Identify which cell holds the provided text, then report its [x, y] central coordinate. 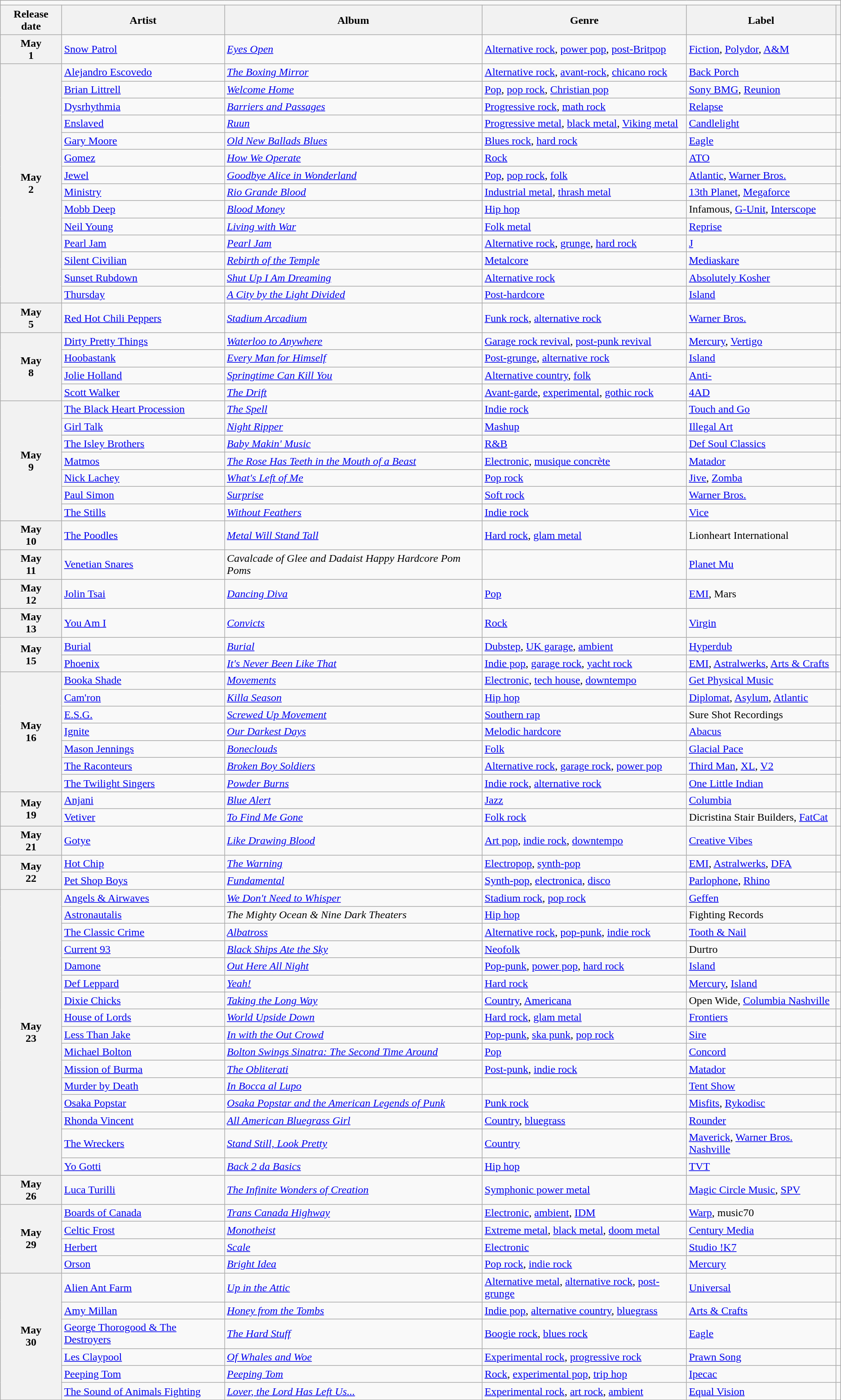
May5 [31, 318]
Nick Lachey [143, 478]
Paul Simon [143, 495]
Dubstep, UK garage, ambient [584, 646]
Country [584, 1143]
Alternative rock, avant-rock, chicano rock [584, 72]
Movements [354, 680]
Geffen [761, 898]
Misfits, Rykodisc [761, 1103]
Magic Circle Music, SPV [761, 1190]
Barriers and Passages [354, 107]
Our Darkest Days [354, 732]
Waterloo to Anywhere [354, 341]
May12 [31, 594]
Surprise [354, 495]
Blue Alert [354, 800]
May26 [31, 1190]
Synth-pop, electronica, disco [584, 881]
In with the Out Crowd [354, 1035]
Gotye [143, 840]
Folk metal [584, 226]
Equal Vision [761, 1391]
May21 [31, 840]
Alternative rock, grunge, hard rock [584, 244]
Candlelight [761, 124]
Black Ships Ate the Sky [354, 949]
R&B [584, 444]
Back 2 da Basics [354, 1167]
The Boxing Mirror [354, 72]
The Classic Crime [143, 932]
The Spell [354, 409]
Cam'ron [143, 698]
J [761, 244]
George Thorogood & The Destroyers [143, 1334]
Welcome Home [354, 89]
May1 [31, 49]
The Twilight Singers [143, 783]
The Obliterati [354, 1069]
Planet Mu [761, 564]
The Sound of Animals Fighting [143, 1391]
Garage rock revival, post-punk revival [584, 341]
EMI, Astralwerks, DFA [761, 864]
The Poodles [143, 536]
Pop-punk, power pop, hard rock [584, 966]
House of Lords [143, 1018]
The Isley Brothers [143, 444]
Alternative metal, alternative rock, post-grunge [584, 1287]
Alternative rock, pop-punk, indie rock [584, 932]
Vetiver [143, 817]
Rhonda Vincent [143, 1120]
Concord [761, 1052]
Scott Walker [143, 392]
Rebirth of the Temple [354, 261]
Experimental rock, progressive rock [584, 1357]
Industrial metal, thrash metal [584, 192]
Out Here All Night [354, 966]
Night Ripper [354, 427]
Hard rock [584, 983]
Post-punk, indie rock [584, 1069]
Fighting Records [761, 915]
Rounder [761, 1120]
Mission of Burma [143, 1069]
TVT [761, 1167]
Herbert [143, 1247]
The Infinite Wonders of Creation [354, 1190]
All American Bluegrass Girl [354, 1120]
ATO [761, 158]
Folk rock [584, 817]
EMI, Astralwerks, Arts & Crafts [761, 663]
Soft rock [584, 495]
Taking the Long Way [354, 1000]
Alternative country, folk [584, 375]
Albatross [354, 932]
Snow Patrol [143, 49]
Matmos [143, 461]
Alternative rock, power pop, post-Britpop [584, 49]
The Hard Stuff [354, 1334]
The Mighty Ocean & Nine Dark Theaters [354, 915]
Dirty Pretty Things [143, 341]
Enslaved [143, 124]
Infamous, G-Unit, Interscope [761, 209]
In Bocca al Lupo [354, 1086]
Stand Still, Look Pretty [354, 1143]
Sire [761, 1035]
Goodbye Alice in Wonderland [354, 175]
Murder by Death [143, 1086]
Diplomat, Asylum, Atlantic [761, 698]
May15 [31, 655]
Jewel [143, 175]
Ignite [143, 732]
Def Soul Classics [761, 444]
Label [761, 20]
Fundamental [354, 881]
Neil Young [143, 226]
Genre [584, 20]
Country, Americana [584, 1000]
Thursday [143, 295]
Honey from the Tombs [354, 1311]
Universal [761, 1287]
Artist [143, 20]
Southern rap [584, 715]
Old New Ballads Blues [354, 141]
Less Than Jake [143, 1035]
Country, bluegrass [584, 1120]
Screwed Up Movement [354, 715]
Alejandro Escovedo [143, 72]
The Stills [143, 512]
To Find Me Gone [354, 817]
Indie rock, alternative rock [584, 783]
Jive, Zomba [761, 478]
Sony BMG, Reunion [761, 89]
How We Operate [354, 158]
13th Planet, Megaforce [761, 192]
Mobb Deep [143, 209]
Broken Boy Soldiers [354, 766]
The Warning [354, 864]
Jolin Tsai [143, 594]
Gomez [143, 158]
You Am I [143, 623]
Monotheist [354, 1230]
Angels & Airwaves [143, 898]
May22 [31, 872]
The Black Heart Procession [143, 409]
Alien Ant Farm [143, 1287]
Living with War [354, 226]
Atlantic, Warner Bros. [761, 175]
Scale [354, 1247]
Art pop, indie rock, downtempo [584, 840]
Experimental rock, art rock, ambient [584, 1391]
May30 [31, 1336]
Virgin [761, 623]
Ministry [143, 192]
Pop rock, indie rock [584, 1264]
Eyes Open [354, 49]
Touch and Go [761, 409]
Abacus [761, 732]
May11 [31, 564]
Vice [761, 512]
Melodic hardcore [584, 732]
4AD [761, 392]
Folk [584, 749]
Booka Shade [143, 680]
Punk rock [584, 1103]
Creative Vibes [761, 840]
Hot Chip [143, 864]
Boneclouds [354, 749]
Current 93 [143, 949]
May8 [31, 367]
It's Never Been Like That [354, 663]
Get Physical Music [761, 680]
Metalcore [584, 261]
Stadium Arcadium [354, 318]
Reprise [761, 226]
Gary Moore [143, 141]
Of Whales and Woe [354, 1357]
Mediaskare [761, 261]
Pop-punk, ska punk, pop rock [584, 1035]
The Raconteurs [143, 766]
Ruun [354, 124]
Century Media [761, 1230]
Like Drawing Blood [354, 840]
Venetian Snares [143, 564]
Studio !K7 [761, 1247]
Brian Littrell [143, 89]
Michael Bolton [143, 1052]
Electronic, musique concrète [584, 461]
Jolie Holland [143, 375]
Metal Will Stand Tall [354, 536]
Arts & Crafts [761, 1311]
May29 [31, 1239]
Dixie Chicks [143, 1000]
Up in the Attic [354, 1287]
Red Hot Chili Peppers [143, 318]
Stadium rock, pop rock [584, 898]
The Drift [354, 392]
Every Man for Himself [354, 358]
May16 [31, 732]
Third Man, XL, V2 [761, 766]
We Don't Need to Whisper [354, 898]
Astronautalis [143, 915]
Durtro [761, 949]
Open Wide, Columbia Nashville [761, 1000]
Relapse [761, 107]
Bright Idea [354, 1264]
May23 [31, 1032]
Powder Burns [354, 783]
Absolutely Kosher [761, 278]
Def Leppard [143, 983]
May10 [31, 536]
Pop, pop rock, Christian pop [584, 89]
May2 [31, 183]
Rio Grande Blood [354, 192]
Pop, pop rock, folk [584, 175]
Girl Talk [143, 427]
Shut Up I Am Dreaming [354, 278]
Blood Money [354, 209]
Trans Canada Highway [354, 1213]
E.S.G. [143, 715]
Cavalcade of Glee and Dadaist Happy Hardcore Pom Poms [354, 564]
Parlophone, Rhino [761, 881]
Frontiers [761, 1018]
Hoobastank [143, 358]
Alternative rock, garage rock, power pop [584, 766]
A City by the Light Divided [354, 295]
Warp, music70 [761, 1213]
Tent Show [761, 1086]
Pop rock [584, 478]
Release date [31, 20]
Funk rock, alternative rock [584, 318]
Alternative rock [584, 278]
Illegal Art [761, 427]
Album [354, 20]
Yo Gotti [143, 1167]
Hyperdub [761, 646]
The Rose Has Teeth in the Mouth of a Beast [354, 461]
Pet Shop Boys [143, 881]
Damone [143, 966]
Tooth & Nail [761, 932]
Bolton Swings Sinatra: The Second Time Around [354, 1052]
Yeah! [354, 983]
Anjani [143, 800]
Boards of Canada [143, 1213]
Lionheart International [761, 536]
Mercury, Island [761, 983]
Orson [143, 1264]
Fiction, Polydor, A&M [761, 49]
Mercury, Vertigo [761, 341]
Convicts [354, 623]
Lover, the Lord Has Left Us... [354, 1391]
Anti- [761, 375]
Columbia [761, 800]
Indie pop, garage rock, yacht rock [584, 663]
Luca Turilli [143, 1190]
Indie pop, alternative country, bluegrass [584, 1311]
Killa Season [354, 698]
World Upside Down [354, 1018]
May19 [31, 809]
Avant-garde, experimental, gothic rock [584, 392]
Extreme metal, black metal, doom metal [584, 1230]
One Little Indian [761, 783]
Osaka Popstar and the American Legends of Punk [354, 1103]
Without Feathers [354, 512]
EMI, Mars [761, 594]
What's Left of Me [354, 478]
The Wreckers [143, 1143]
Celtic Frost [143, 1230]
Prawn Song [761, 1357]
Ipecac [761, 1374]
Mason Jennings [143, 749]
Silent Civilian [143, 261]
Electronic, ambient, IDM [584, 1213]
Les Claypool [143, 1357]
Electronic [584, 1247]
Mercury [761, 1264]
Dancing Diva [354, 594]
Mashup [584, 427]
Dicristina Stair Builders, FatCat [761, 817]
Sure Shot Recordings [761, 715]
Glacial Pace [761, 749]
Jazz [584, 800]
Maverick, Warner Bros. Nashville [761, 1143]
Phoenix [143, 663]
Neofolk [584, 949]
Electronic, tech house, downtempo [584, 680]
May13 [31, 623]
Boogie rock, blues rock [584, 1334]
Back Porch [761, 72]
Amy Millan [143, 1311]
Post-hardcore [584, 295]
Springtime Can Kill You [354, 375]
Blues rock, hard rock [584, 141]
May9 [31, 461]
Post-grunge, alternative rock [584, 358]
Progressive rock, math rock [584, 107]
Progressive metal, black metal, Viking metal [584, 124]
Electropop, synth-pop [584, 864]
Rock, experimental pop, trip hop [584, 1374]
Baby Makin' Music [354, 444]
Osaka Popstar [143, 1103]
Sunset Rubdown [143, 278]
Symphonic power metal [584, 1190]
Dysrhythmia [143, 107]
